Find where the given text appears and provide that cell's center as (x, y) coordinate. 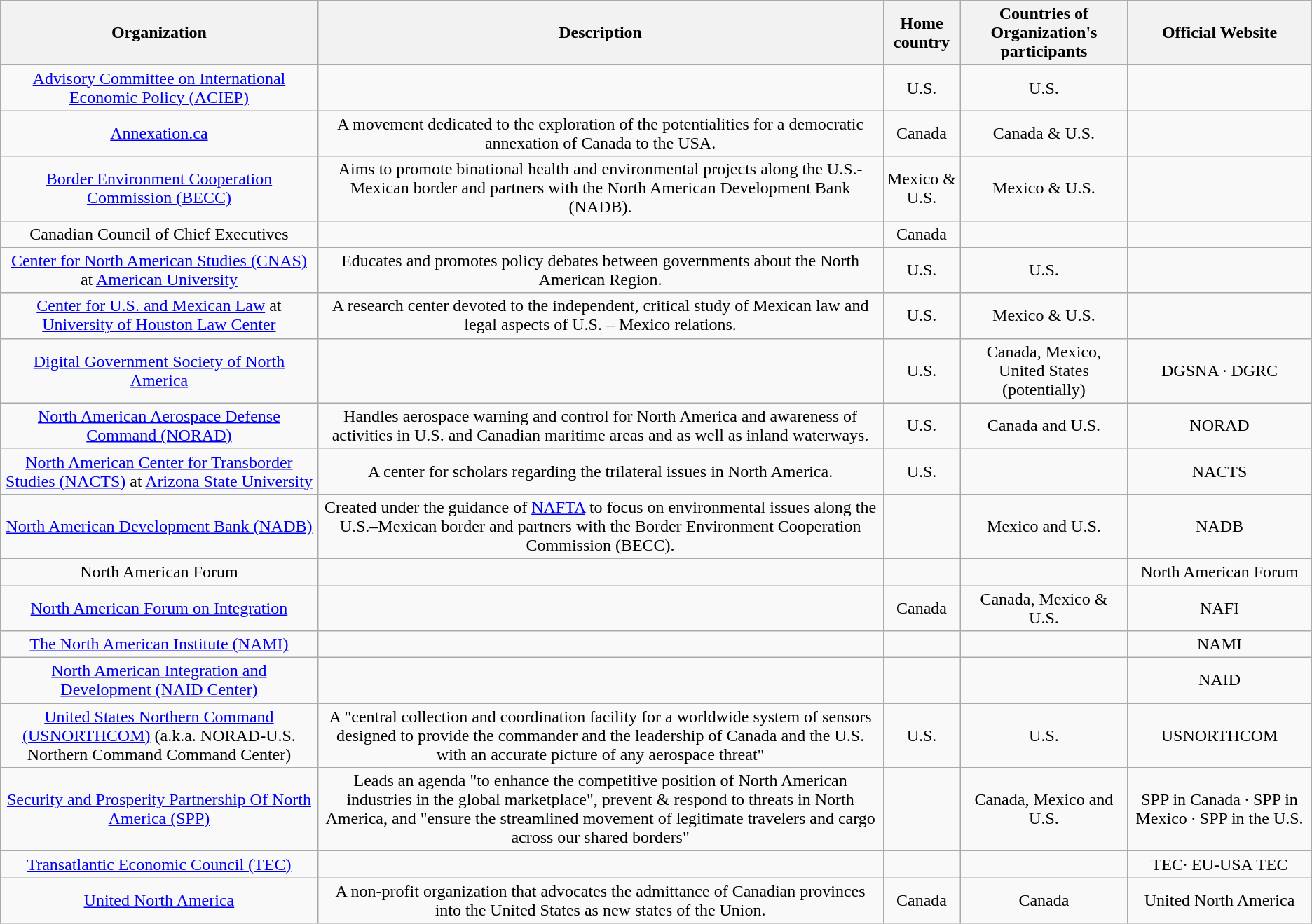
USNORTHCOM (1219, 736)
Transatlantic Economic Council (TEC) (159, 864)
NAFI (1219, 608)
Canada, Mexico & U.S. (1044, 608)
NACTS (1219, 471)
A center for scholars regarding the trilateral issues in North America. (600, 471)
Digital Government Society of North America (159, 371)
NORAD (1219, 426)
SPP in Canada ∙ SPP in Mexico ∙ SPP in the U.S. (1219, 810)
A movement dedicated to the exploration of the potentialities for a democratic annexation of Canada to the USA. (600, 133)
United States Northern Command (USNORTHCOM) (a.k.a. NORAD-U.S. Northern Command Command Center) (159, 736)
Official Website (1219, 33)
NAMI (1219, 644)
North American Integration and Development (NAID Center) (159, 681)
NADB (1219, 526)
A non-profit organization that advocates the admittance of Canadian provinces into the United States as new states of the Union. (600, 901)
Canada, Mexico and U.S. (1044, 810)
North American Forum on Integration (159, 608)
Canada & U.S. (1044, 133)
North American Aerospace Defense Command (NORAD) (159, 426)
Canadian Council of Chief Executives (159, 234)
Organization (159, 33)
Security and Prosperity Partnership Of North America (SPP) (159, 810)
The North American Institute (NAMI) (159, 644)
Mexico and U.S. (1044, 526)
NAID (1219, 681)
North American Development Bank (NADB) (159, 526)
DGSNA ∙ DGRC (1219, 371)
Center for North American Studies (CNAS) at American University (159, 270)
Description (600, 33)
Canada, Mexico, United States (potentially) (1044, 371)
North American Center for Transborder Studies (NACTS) at Arizona State University (159, 471)
Educates and promotes policy debates between governments about the North American Region. (600, 270)
A research center devoted to the independent, critical study of Mexican law and legal aspects of U.S. – Mexico relations. (600, 315)
Canada and U.S. (1044, 426)
Countries of Organization's participants (1044, 33)
Border Environment Cooperation Commission (BECC) (159, 188)
Center for U.S. and Mexican Law at University of Houston Law Center (159, 315)
Home country (922, 33)
TEC∙ EU-USA TEC (1219, 864)
Advisory Committee on International Economic Policy (ACIEP) (159, 88)
Annexation.ca (159, 133)
